Locate the cell with the specified text and output its (X, Y) center coordinate. 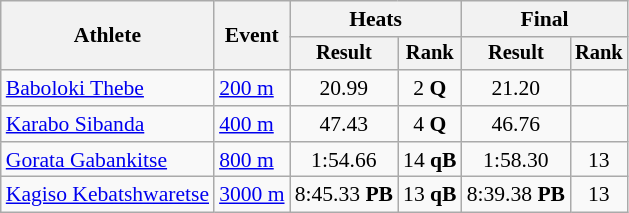
1:54.66 (344, 160)
3000 m (252, 195)
800 m (252, 160)
4 Q (430, 124)
Baboloki Thebe (108, 88)
2 Q (430, 88)
Kagiso Kebatshwaretse (108, 195)
47.43 (344, 124)
1:58.30 (516, 160)
13 qB (430, 195)
14 qB (430, 160)
Heats (376, 19)
Event (252, 36)
Gorata Gabankitse (108, 160)
Karabo Sibanda (108, 124)
200 m (252, 88)
21.20 (516, 88)
400 m (252, 124)
46.76 (516, 124)
20.99 (344, 88)
Athlete (108, 36)
8:39.38 PB (516, 195)
8:45.33 PB (344, 195)
Final (545, 19)
